Determine the (X, Y) coordinate at the center of the cell enclosing the given text.  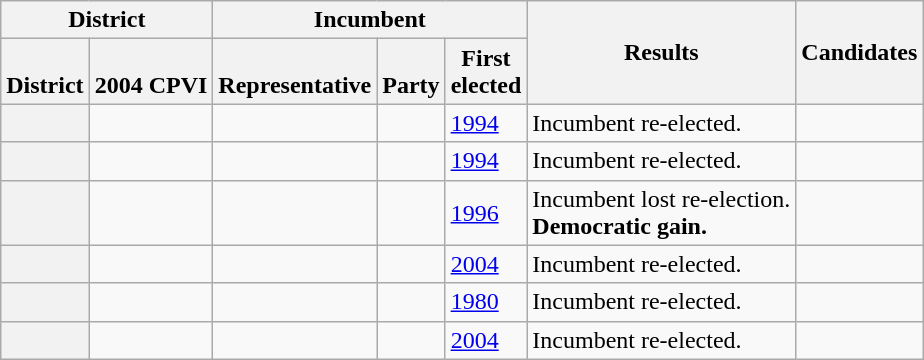
1996 (486, 212)
1980 (486, 302)
Incumbent lost re-election.Democratic gain. (662, 212)
Results (662, 52)
2004 CPVI (151, 72)
Candidates (860, 52)
Party (411, 72)
Representative (295, 72)
Firstelected (486, 72)
Incumbent (370, 20)
